Locate the cell with the specified text and output its [X, Y] center coordinate. 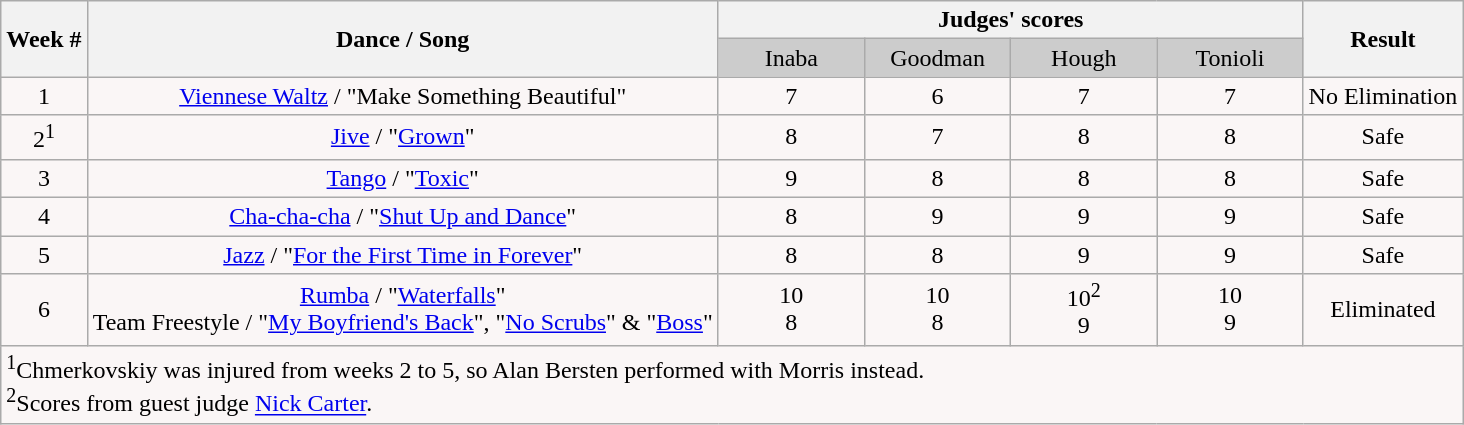
4 [44, 217]
21 [44, 138]
Hough [1084, 58]
No Elimination [1383, 96]
Inaba [791, 58]
3 [44, 178]
Dance / Song [402, 39]
Tango / "Toxic" [402, 178]
Week # [44, 39]
Rumba / "Waterfalls"Team Freestyle / "My Boyfriend's Back", "No Scrubs" & "Boss" [402, 310]
Judges' scores [1010, 20]
Jazz / "For the First Time in Forever" [402, 255]
Jive / "Grown" [402, 138]
Eliminated [1383, 310]
1Chmerkovskiy was injured from weeks 2 to 5, so Alan Bersten performed with Morris instead.2Scores from guest judge Nick Carter. [732, 384]
Result [1383, 39]
Viennese Waltz / "Make Something Beautiful" [402, 96]
5 [44, 255]
1 [44, 96]
Cha-cha-cha / "Shut Up and Dance" [402, 217]
Goodman [937, 58]
109 [1230, 310]
Tonioli [1230, 58]
1029 [1084, 310]
